Return [X, Y] of the center of cell containing provided text 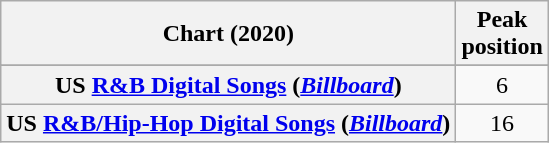
US R&B Digital Songs (Billboard) [228, 85]
US R&B/Hip-Hop Digital Songs (Billboard) [228, 123]
16 [502, 123]
Peakposition [502, 34]
Chart (2020) [228, 34]
6 [502, 85]
